Return [x, y] of the center of cell containing provided text 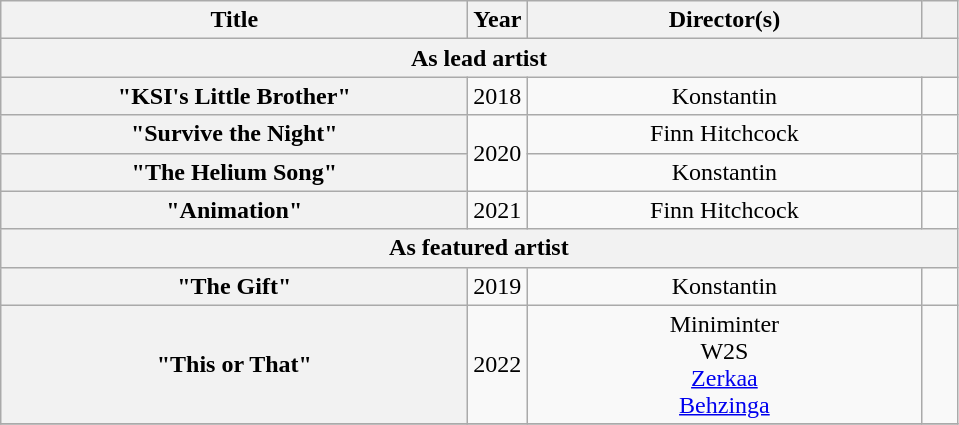
"Animation" [234, 210]
2018 [498, 96]
2022 [498, 364]
"The Helium Song" [234, 172]
"KSI's Little Brother" [234, 96]
"This or That" [234, 364]
Title [234, 20]
Director(s) [724, 20]
As lead artist [479, 58]
"Survive the Night" [234, 134]
2020 [498, 153]
"The Gift" [234, 286]
Year [498, 20]
Miniminter W2S Zerkaa Behzinga [724, 364]
As featured artist [479, 248]
2021 [498, 210]
2019 [498, 286]
